Return the (x, y) coordinate for the center point of the cell that contains the specified text.  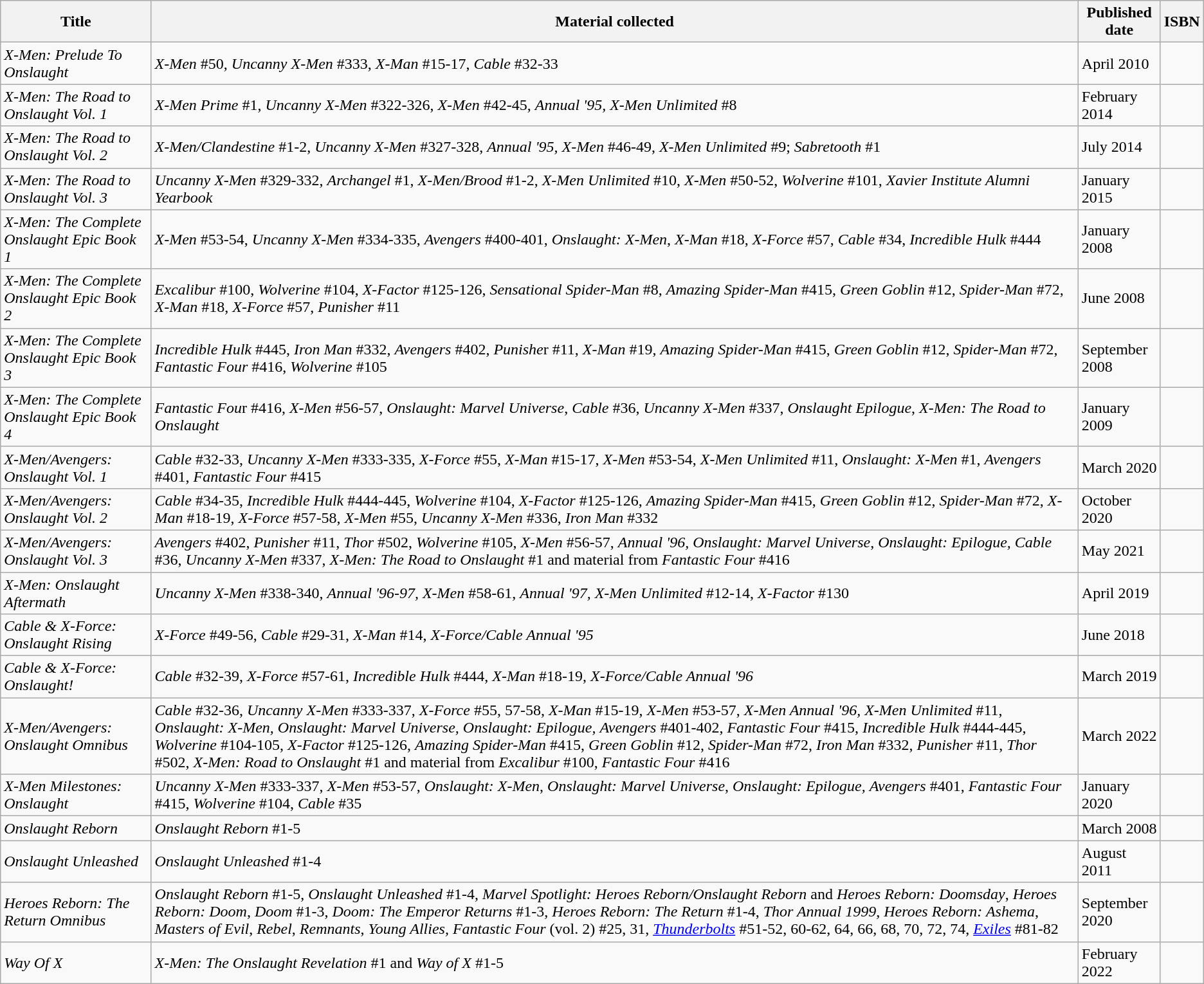
April 2010 (1119, 63)
Published date (1119, 22)
Cable #32-39, X-Force #57-61, Incredible Hulk #444, X-Man #18-19, X-Force/Cable Annual '96 (615, 677)
February 2014 (1119, 105)
March 2019 (1119, 677)
X-Men: The Road to Onslaught Vol. 3 (76, 189)
April 2019 (1119, 593)
March 2020 (1119, 467)
Onslaught Unleashed (76, 862)
X-Men: The Complete Onslaught Epic Book 2 (76, 298)
X-Force #49-56, Cable #29-31, X-Man #14, X-Force/Cable Annual '95 (615, 635)
X-Men: The Complete Onslaught Epic Book 3 (76, 358)
February 2022 (1119, 962)
June 2008 (1119, 298)
January 2020 (1119, 795)
X-Men #53-54, Uncanny X-Men #334-335, Avengers #400-401, Onslaught: X-Men, X-Man #18, X-Force #57, Cable #34, Incredible Hulk #444 (615, 239)
Way Of X (76, 962)
October 2020 (1119, 509)
X-Men/Avengers: Onslaught Vol. 3 (76, 551)
X-Men: Onslaught Aftermath (76, 593)
Uncanny X-Men #338-340, Annual '96-97, X-Men #58-61, Annual '97, X-Men Unlimited #12-14, X-Factor #130 (615, 593)
X-Men: The Complete Onslaught Epic Book 4 (76, 417)
January 2015 (1119, 189)
March 2008 (1119, 828)
Onslaught Reborn (76, 828)
September 2008 (1119, 358)
X-Men: The Road to Onslaught Vol. 2 (76, 147)
Uncanny X-Men #329-332, Archangel #1, X-Men/Brood #1-2, X-Men Unlimited #10, X-Men #50-52, Wolverine #101, Xavier Institute Alumni Yearbook (615, 189)
Heroes Reborn: The Return Omnibus (76, 912)
March 2022 (1119, 736)
August 2011 (1119, 862)
January 2008 (1119, 239)
Fantastic Four #416, X-Men #56-57, Onslaught: Marvel Universe, Cable #36, Uncanny X-Men #337, Onslaught Epilogue, X-Men: The Road to Onslaught (615, 417)
September 2020 (1119, 912)
X-Men/Avengers: Onslaught Vol. 1 (76, 467)
X-Men Milestones: Onslaught (76, 795)
July 2014 (1119, 147)
Material collected (615, 22)
May 2021 (1119, 551)
ISBN (1182, 22)
X-Men/Clandestine #1-2, Uncanny X-Men #327-328, Annual '95, X-Men #46-49, X-Men Unlimited #9; Sabretooth #1 (615, 147)
X-Men/Avengers: Onslaught Vol. 2 (76, 509)
X-Men/Avengers: Onslaught Omnibus (76, 736)
January 2009 (1119, 417)
X-Men: The Complete Onslaught Epic Book 1 (76, 239)
X-Men: The Road to Onslaught Vol. 1 (76, 105)
Onslaught Reborn #1-5 (615, 828)
Cable & X-Force: Onslaught! (76, 677)
Title (76, 22)
X-Men: Prelude To Onslaught (76, 63)
June 2018 (1119, 635)
X-Men Prime #1, Uncanny X-Men #322-326, X-Men #42-45, Annual '95, X-Men Unlimited #8 (615, 105)
X-Men #50, Uncanny X-Men #333, X-Man #15-17, Cable #32-33 (615, 63)
Onslaught Unleashed #1-4 (615, 862)
X-Men: The Onslaught Revelation #1 and Way of X #1-5 (615, 962)
Cable & X-Force: Onslaught Rising (76, 635)
